Provide the [x, y] coordinate of the cell's center where the given text is located.  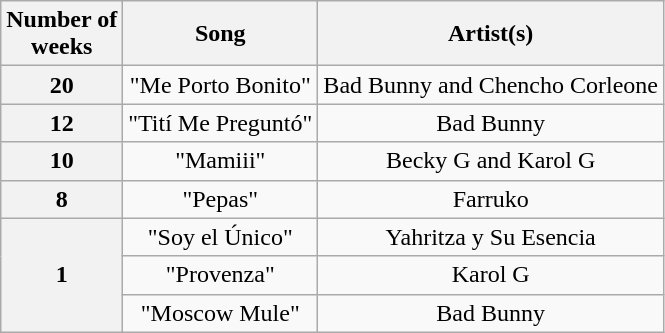
"Mamiii" [220, 161]
"Provenza" [220, 275]
Number ofweeks [62, 34]
8 [62, 199]
"Soy el Único" [220, 237]
10 [62, 161]
Bad Bunny and Chencho Corleone [491, 85]
20 [62, 85]
12 [62, 123]
Song [220, 34]
"Tití Me Preguntó" [220, 123]
"Me Porto Bonito" [220, 85]
"Moscow Mule" [220, 313]
Becky G and Karol G [491, 161]
Yahritza y Su Esencia [491, 237]
Karol G [491, 275]
1 [62, 275]
Artist(s) [491, 34]
Farruko [491, 199]
"Pepas" [220, 199]
